For the text-containing cell, return its midpoint in (X, Y) coordinate format. 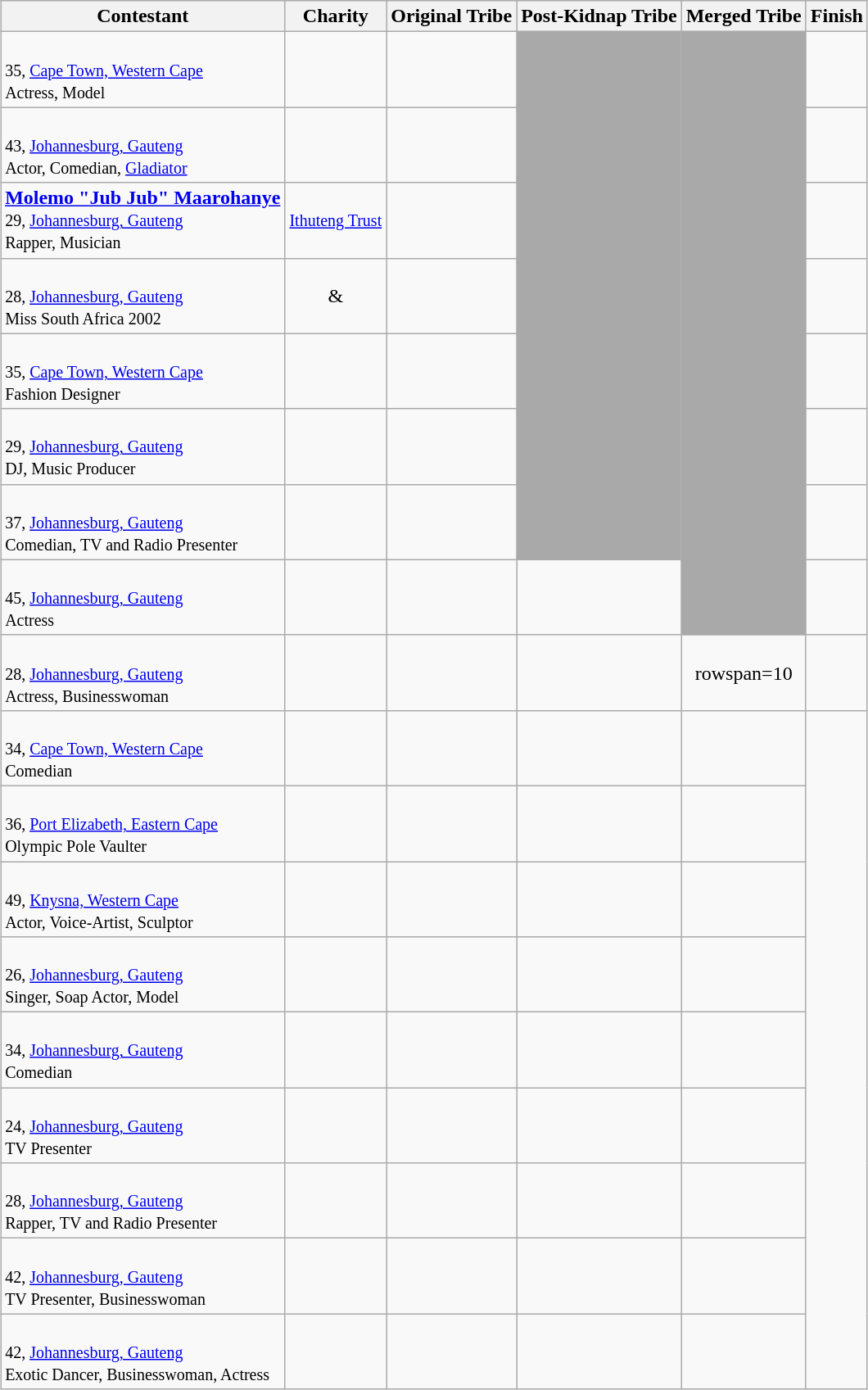
45, Johannesburg, GautengActress (142, 597)
Post-Kidnap Tribe (599, 16)
49, Knysna, Western CapeActor, Voice-Artist, Sculptor (142, 899)
Molemo "Jub Jub" Maarohanye29, Johannesburg, GautengRapper, Musician (142, 220)
Original Tribe (452, 16)
42, Johannesburg, GautengTV Presenter, Businesswoman (142, 1276)
rowspan=10 (744, 672)
43, Johannesburg, GautengActor, Comedian, Gladiator (142, 145)
29, Johannesburg, GautengDJ, Music Producer (142, 446)
37, Johannesburg, GautengComedian, TV and Radio Presenter (142, 522)
Finish (837, 16)
28, Johannesburg, GautengMiss South Africa 2002 (142, 296)
Ithuteng Trust (336, 220)
26, Johannesburg, GautengSinger, Soap Actor, Model (142, 975)
28, Johannesburg, GautengActress, Businesswoman (142, 672)
28, Johannesburg, GautengRapper, TV and Radio Presenter (142, 1201)
Charity (336, 16)
42, Johannesburg, GautengExotic Dancer, Businesswoman, Actress (142, 1352)
Merged Tribe (744, 16)
& (336, 296)
34, Cape Town, Western CapeComedian (142, 748)
24, Johannesburg, GautengTV Presenter (142, 1125)
35, Cape Town, Western CapeActress, Model (142, 70)
35, Cape Town, Western CapeFashion Designer (142, 371)
36, Port Elizabeth, Eastern CapeOlympic Pole Vaulter (142, 823)
34, Johannesburg, GautengComedian (142, 1050)
Contestant (142, 16)
